Determine the [x, y] coordinate at the center of the cell enclosing the given text.  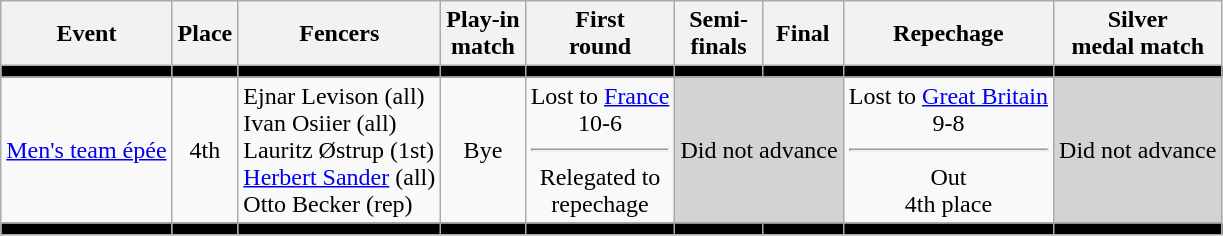
Repechage [948, 34]
Lost to France 10-6 Relegated to repechage [600, 150]
Event [86, 34]
Semi-finals [718, 34]
Silver medal match [1138, 34]
First round [600, 34]
Fencers [340, 34]
4th [205, 150]
Place [205, 34]
Ejnar Levison (all) Ivan Osiier (all) Lauritz Østrup (1st) Herbert Sander (all) Otto Becker (rep) [340, 150]
Men's team épée [86, 150]
Final [802, 34]
Lost to Great Britain 9-8 Out 4th place [948, 150]
Bye [483, 150]
Play-in match [483, 34]
